Scan for the cell matching the given text and deliver its [x, y] coordinate at center. 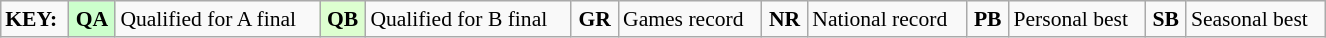
QB [342, 19]
SB [1166, 19]
Qualified for B final [468, 19]
Qualified for A final [218, 19]
Personal best [1076, 19]
QA [92, 19]
GR [594, 19]
KEY: [34, 19]
NR [784, 19]
National record [887, 19]
Seasonal best [1256, 19]
PB [988, 19]
Games record [690, 19]
